Scan for the cell matching the given text and deliver its (x, y) coordinate at center. 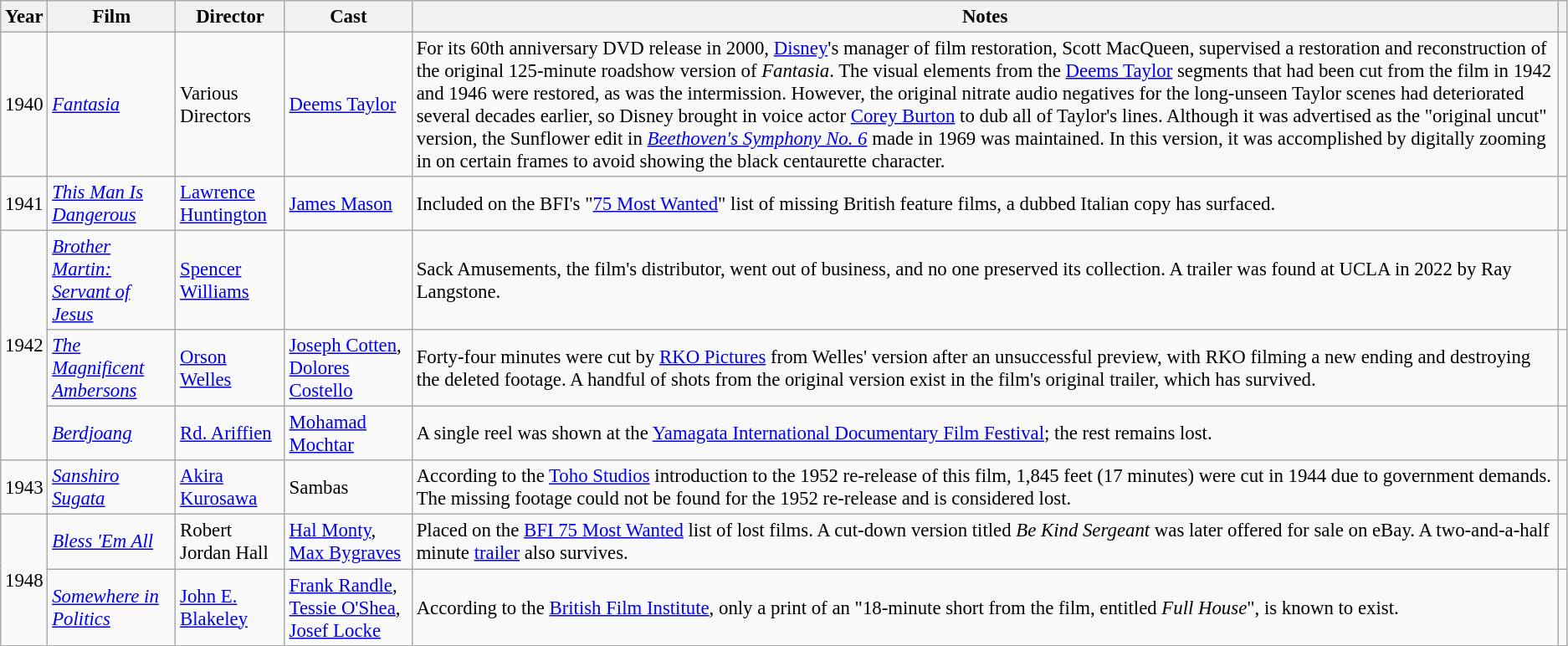
Somewhere in Politics (112, 608)
Year (24, 17)
Director (231, 17)
1943 (24, 487)
1940 (24, 105)
Joseph Cotten, Dolores Costello (348, 368)
Bless 'Em All (112, 542)
Berdjoang (112, 433)
Robert Jordan Hall (231, 542)
The Magnificent Ambersons (112, 368)
Included on the BFI's "75 Most Wanted" list of missing British feature films, a dubbed Italian copy has surfaced. (985, 204)
1942 (24, 346)
A single reel was shown at the Yamagata International Documentary Film Festival; the rest remains lost. (985, 433)
Akira Kurosawa (231, 487)
Sambas (348, 487)
Various Directors (231, 105)
Fantasia (112, 105)
Film (112, 17)
Brother Martin: Servant of Jesus (112, 281)
Cast (348, 17)
Spencer Williams (231, 281)
Sanshiro Sugata (112, 487)
Mohamad Mochtar (348, 433)
John E. Blakeley (231, 608)
Lawrence Huntington (231, 204)
Hal Monty, Max Bygraves (348, 542)
This Man Is Dangerous (112, 204)
1948 (24, 580)
Deems Taylor (348, 105)
Notes (985, 17)
Rd. Ariffien (231, 433)
1941 (24, 204)
Orson Welles (231, 368)
Frank Randle, Tessie O'Shea, Josef Locke (348, 608)
According to the British Film Institute, only a print of an "18-minute short from the film, entitled Full House", is known to exist. (985, 608)
James Mason (348, 204)
